Provide the (X, Y) coordinate of the cell's center where the given text is located.  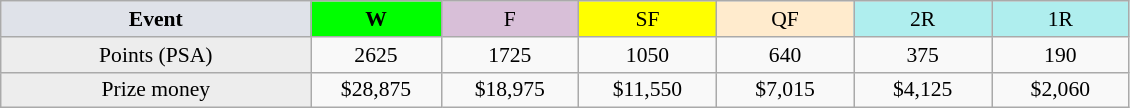
1050 (648, 55)
190 (1061, 55)
1725 (510, 55)
1R (1061, 19)
Event (156, 19)
Points (PSA) (156, 55)
640 (785, 55)
$11,550 (648, 90)
2625 (376, 55)
2R (923, 19)
SF (648, 19)
F (510, 19)
W (376, 19)
$18,975 (510, 90)
Prize money (156, 90)
375 (923, 55)
$7,015 (785, 90)
QF (785, 19)
$28,875 (376, 90)
$2,060 (1061, 90)
$4,125 (923, 90)
